Return (x, y) of the center of cell containing provided text 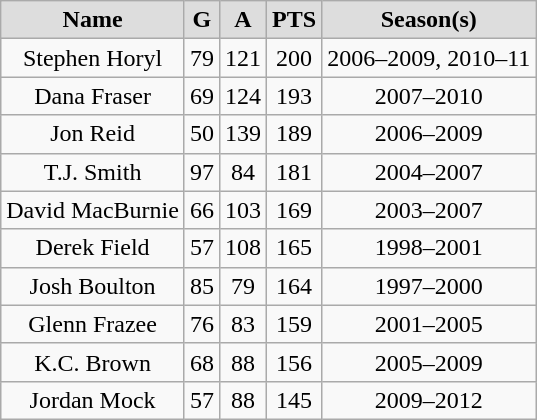
1997–2000 (429, 286)
David MacBurnie (93, 210)
Season(s) (429, 20)
2006–2009, 2010–11 (429, 58)
145 (294, 400)
Jon Reid (93, 134)
103 (242, 210)
169 (294, 210)
165 (294, 248)
69 (202, 96)
50 (202, 134)
76 (202, 324)
2005–2009 (429, 362)
PTS (294, 20)
2009–2012 (429, 400)
159 (294, 324)
Glenn Frazee (93, 324)
Jordan Mock (93, 400)
K.C. Brown (93, 362)
97 (202, 172)
1998–2001 (429, 248)
2006–2009 (429, 134)
108 (242, 248)
189 (294, 134)
181 (294, 172)
Stephen Horyl (93, 58)
68 (202, 362)
Name (93, 20)
Josh Boulton (93, 286)
164 (294, 286)
T.J. Smith (93, 172)
200 (294, 58)
G (202, 20)
Derek Field (93, 248)
193 (294, 96)
121 (242, 58)
84 (242, 172)
Dana Fraser (93, 96)
2003–2007 (429, 210)
124 (242, 96)
83 (242, 324)
A (242, 20)
2004–2007 (429, 172)
66 (202, 210)
85 (202, 286)
156 (294, 362)
139 (242, 134)
2001–2005 (429, 324)
2007–2010 (429, 96)
